Locate the cell with the specified text and output its (x, y) center coordinate. 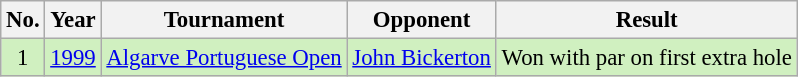
1 (23, 58)
Won with par on first extra hole (646, 58)
Year (73, 20)
John Bickerton (422, 58)
Result (646, 20)
Algarve Portuguese Open (224, 58)
1999 (73, 58)
Tournament (224, 20)
Opponent (422, 20)
No. (23, 20)
